Pinpoint the cell where the given text exists, returning its [x, y] midpoint coordinate. 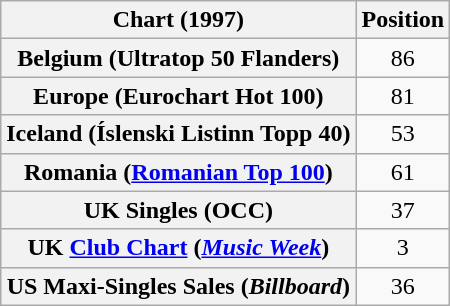
37 [403, 210]
UK Singles (OCC) [178, 210]
Chart (1997) [178, 20]
US Maxi-Singles Sales (Billboard) [178, 286]
3 [403, 248]
Iceland (Íslenski Listinn Topp 40) [178, 134]
53 [403, 134]
36 [403, 286]
86 [403, 58]
Belgium (Ultratop 50 Flanders) [178, 58]
Position [403, 20]
UK Club Chart (Music Week) [178, 248]
Romania (Romanian Top 100) [178, 172]
81 [403, 96]
61 [403, 172]
Europe (Eurochart Hot 100) [178, 96]
